Return the (X, Y) coordinate for the center point of the cell that contains the specified text.  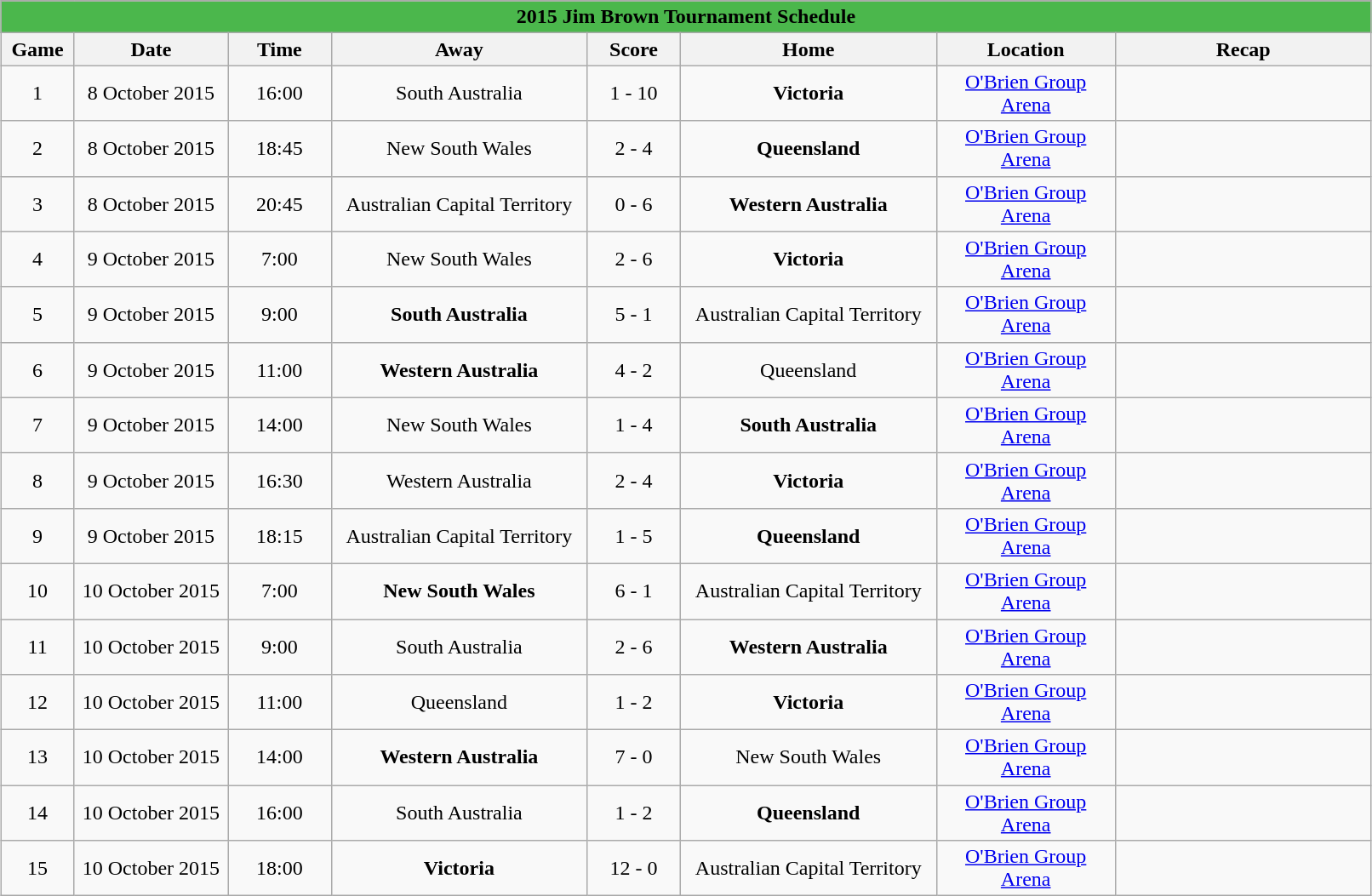
1 - 5 (634, 536)
5 (37, 315)
9 (37, 536)
1 - 10 (634, 94)
4 - 2 (634, 369)
Location (1026, 49)
18:00 (280, 868)
14 (37, 813)
6 (37, 369)
18:45 (280, 148)
0 - 6 (634, 204)
4 (37, 259)
1 - 4 (634, 425)
15 (37, 868)
6 - 1 (634, 591)
2 (37, 148)
3 (37, 204)
11 (37, 647)
Away (460, 49)
Recap (1243, 49)
2015 Jim Brown Tournament Schedule (686, 17)
Home (809, 49)
12 (37, 703)
18:15 (280, 536)
7 (37, 425)
Time (280, 49)
1 (37, 94)
7 - 0 (634, 757)
8 (37, 480)
Game (37, 49)
12 - 0 (634, 868)
10 (37, 591)
13 (37, 757)
20:45 (280, 204)
Date (151, 49)
16:30 (280, 480)
5 - 1 (634, 315)
Score (634, 49)
